Return (x, y) of the center of cell containing provided text 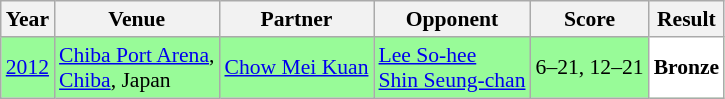
Lee So-hee Shin Seung-chan (452, 68)
Result (687, 19)
6–21, 12–21 (590, 68)
Score (590, 19)
2012 (28, 68)
Bronze (687, 68)
Opponent (452, 19)
Partner (296, 19)
Chow Mei Kuan (296, 68)
Year (28, 19)
Venue (136, 19)
Chiba Port Arena,Chiba, Japan (136, 68)
